Output the (X, Y) coordinate of the center of the cell containing the given text.  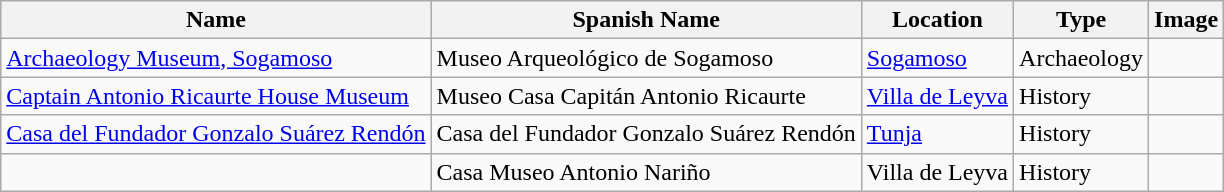
Name (216, 20)
Sogamoso (937, 58)
Archaeology (1082, 58)
Archaeology Museum, Sogamoso (216, 58)
Tunja (937, 134)
Image (1186, 20)
Spanish Name (646, 20)
Casa Museo Antonio Nariño (646, 172)
Museo Casa Capitán Antonio Ricaurte (646, 96)
Location (937, 20)
Type (1082, 20)
Museo Arqueológico de Sogamoso (646, 58)
Captain Antonio Ricaurte House Museum (216, 96)
